Find where the given text appears and provide that cell's center as (x, y) coordinate. 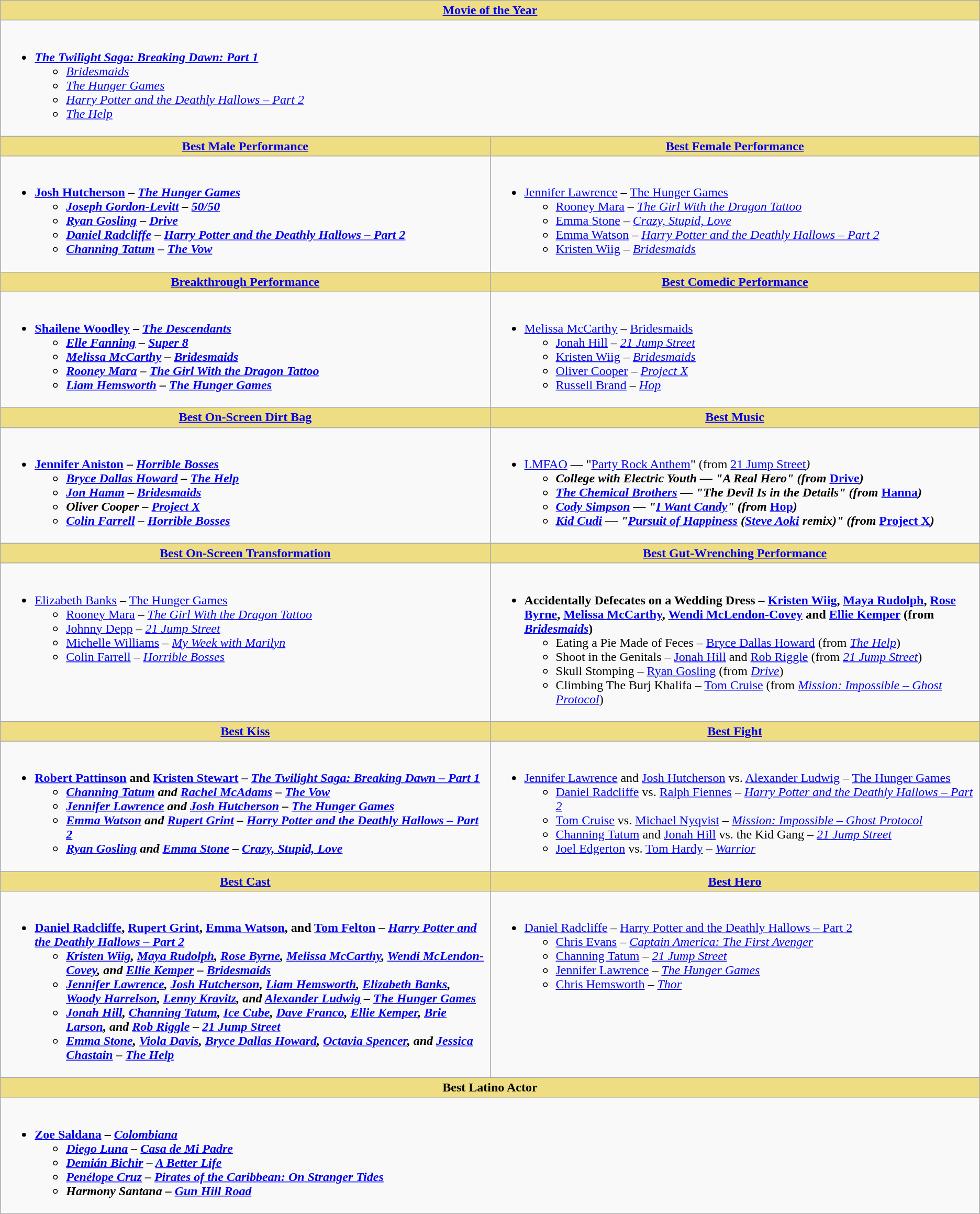
Breakthrough Performance (245, 282)
Best Music (735, 417)
Movie of the Year (490, 10)
Best Kiss (245, 731)
The Twilight Saga: Breaking Dawn: Part 1BridesmaidsThe Hunger GamesHarry Potter and the Deathly Hallows – Part 2The Help (490, 79)
Best On-Screen Dirt Bag (245, 417)
Best Fight (735, 731)
Jennifer Aniston – Horrible BossesBryce Dallas Howard – The HelpJon Hamm – BridesmaidsOliver Cooper – Project XColin Farrell – Horrible Bosses (245, 485)
Best Hero (735, 881)
Best Gut-Wrenching Performance (735, 553)
Best Latino Actor (490, 1088)
Best Comedic Performance (735, 282)
Melissa McCarthy – BridesmaidsJonah Hill – 21 Jump StreetKristen Wiig – BridesmaidsOliver Cooper – Project XRussell Brand – Hop (735, 350)
Best Female Performance (735, 146)
Best Male Performance (245, 146)
Best On-Screen Transformation (245, 553)
Best Cast (245, 881)
